Output the [X, Y] coordinate of the center of the cell containing the given text.  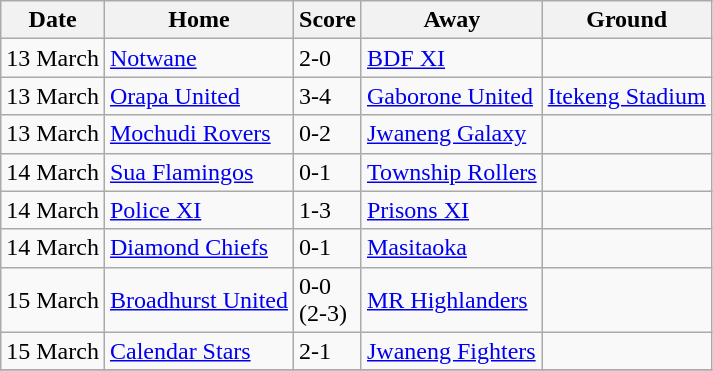
Jwaneng Galaxy [452, 134]
Diamond Chiefs [198, 248]
Score [328, 20]
Jwaneng Fighters [452, 351]
BDF XI [452, 58]
3-4 [328, 96]
0-0(2-3) [328, 300]
Itekeng Stadium [626, 96]
Date [53, 20]
Mochudi Rovers [198, 134]
0-2 [328, 134]
Home [198, 20]
Police XI [198, 210]
Township Rollers [452, 172]
Calendar Stars [198, 351]
Notwane [198, 58]
1-3 [328, 210]
2-1 [328, 351]
2-0 [328, 58]
Masitaoka [452, 248]
Prisons XI [452, 210]
Away [452, 20]
Sua Flamingos [198, 172]
Broadhurst United [198, 300]
Gaborone United [452, 96]
Orapa United [198, 96]
Ground [626, 20]
MR Highlanders [452, 300]
